Identify which cell holds the provided text, then report its [X, Y] central coordinate. 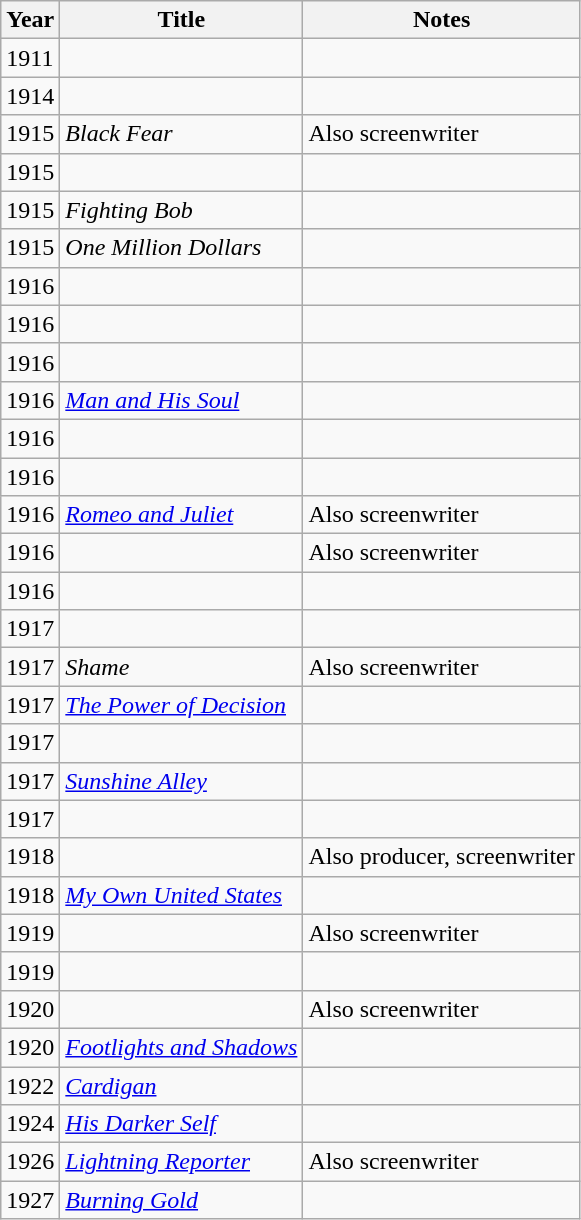
Burning Gold [182, 1200]
One Million Dollars [182, 248]
Romeo and Juliet [182, 515]
Man and His Soul [182, 400]
Also producer, screenwriter [442, 857]
Black Fear [182, 134]
Shame [182, 667]
1924 [30, 1124]
Sunshine Alley [182, 781]
Notes [442, 20]
Lightning Reporter [182, 1162]
1926 [30, 1162]
1911 [30, 58]
Footlights and Shadows [182, 1047]
Fighting Bob [182, 210]
The Power of Decision [182, 705]
Title [182, 20]
His Darker Self [182, 1124]
My Own United States [182, 895]
Cardigan [182, 1085]
1922 [30, 1085]
1914 [30, 96]
Year [30, 20]
1927 [30, 1200]
